Determine the [X, Y] coordinate at the center of the cell enclosing the given text.  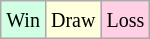
Draw [72, 20]
Win [24, 20]
Loss [126, 20]
